Return (X, Y) of the center of cell containing provided text 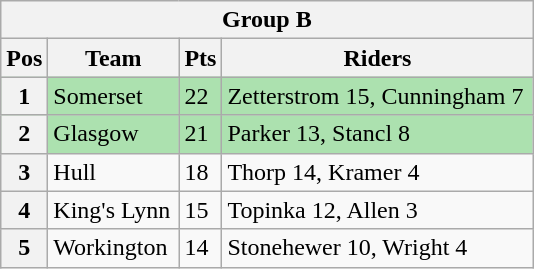
14 (200, 248)
Thorp 14, Kramer 4 (378, 172)
21 (200, 134)
2 (24, 134)
Glasgow (114, 134)
Pos (24, 58)
Group B (267, 20)
Pts (200, 58)
5 (24, 248)
Hull (114, 172)
King's Lynn (114, 210)
4 (24, 210)
18 (200, 172)
Team (114, 58)
22 (200, 96)
Somerset (114, 96)
Workington (114, 248)
Topinka 12, Allen 3 (378, 210)
1 (24, 96)
Stonehewer 10, Wright 4 (378, 248)
Zetterstrom 15, Cunningham 7 (378, 96)
15 (200, 210)
Parker 13, Stancl 8 (378, 134)
3 (24, 172)
Riders (378, 58)
